Provide the (X, Y) coordinate of the cell's center where the given text is located.  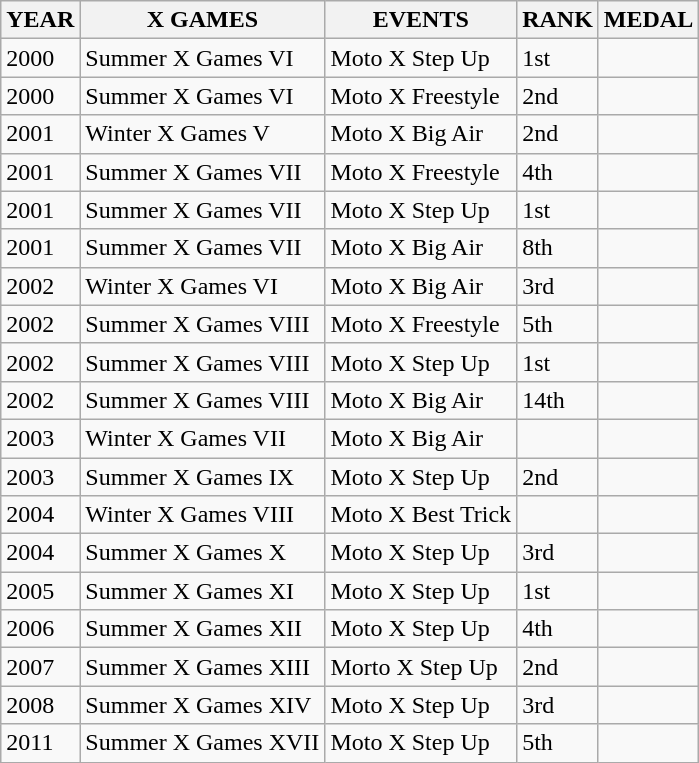
2005 (40, 591)
Moto X Best Trick (421, 515)
Summer X Games XVII (202, 743)
Summer X Games X (202, 553)
X GAMES (202, 20)
Summer X Games XIV (202, 705)
MEDAL (648, 20)
YEAR (40, 20)
Summer X Games XIII (202, 667)
Summer X Games XI (202, 591)
14th (558, 400)
2006 (40, 629)
2008 (40, 705)
8th (558, 248)
Summer X Games IX (202, 477)
Summer X Games XII (202, 629)
Winter X Games VII (202, 438)
EVENTS (421, 20)
Winter X Games VIII (202, 515)
2007 (40, 667)
Winter X Games VI (202, 286)
RANK (558, 20)
Morto X Step Up (421, 667)
2011 (40, 743)
Winter X Games V (202, 134)
